Find where the given text appears and provide that cell's center as [x, y] coordinate. 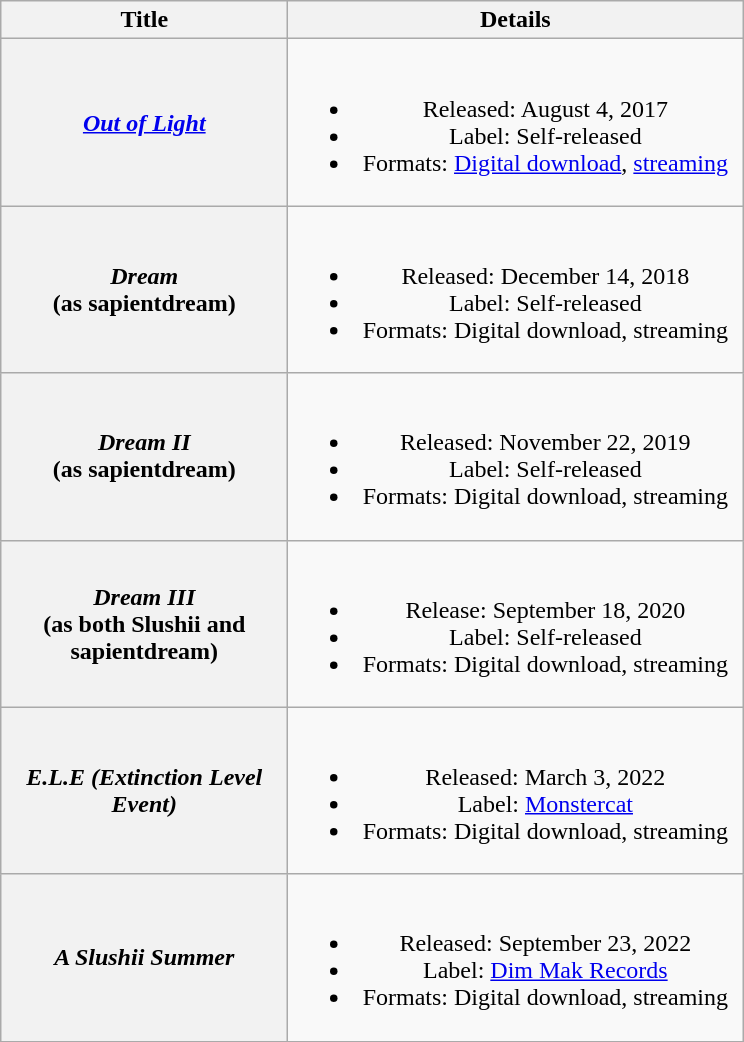
A Slushii Summer [144, 958]
Out of Light [144, 122]
E.L.E (Extinction Level Event) [144, 790]
Released: December 14, 2018Label: Self-releasedFormats: Digital download, streaming [516, 290]
Released: November 22, 2019Label: Self-releasedFormats: Digital download, streaming [516, 456]
Released: September 23, 2022Label: Dim Mak RecordsFormats: Digital download, streaming [516, 958]
Dream III (as both Slushii and sapientdream) [144, 624]
Details [516, 20]
Released: March 3, 2022Label: MonstercatFormats: Digital download, streaming [516, 790]
Dream II (as sapientdream) [144, 456]
Title [144, 20]
Release: September 18, 2020Label: Self-releasedFormats: Digital download, streaming [516, 624]
Released: August 4, 2017Label: Self-releasedFormats: Digital download, streaming [516, 122]
Dream (as sapientdream) [144, 290]
